Search for the cell housing the specified text and yield its [X, Y] center coordinate. 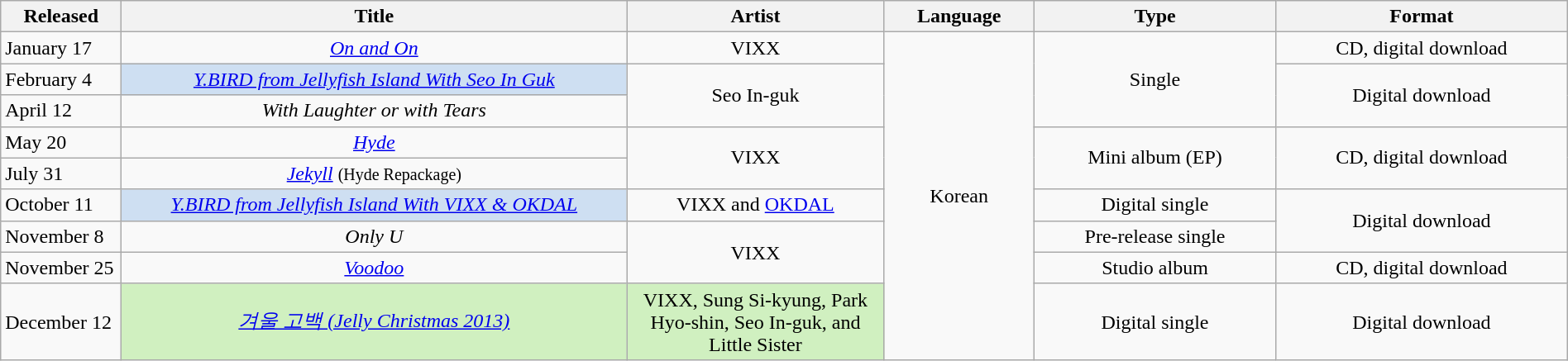
Type [1154, 17]
November 8 [61, 236]
Jekyll (Hyde Repackage) [374, 173]
Artist [756, 17]
Korean [959, 197]
With Laughter or with Tears [374, 111]
Format [1422, 17]
Title [374, 17]
Language [959, 17]
Hyde [374, 142]
July 31 [61, 173]
Y.BIRD from Jellyfish Island With Seo In Guk [374, 79]
Only U [374, 236]
April 12 [61, 111]
Studio album [1154, 268]
October 11 [61, 205]
Single [1154, 79]
February 4 [61, 79]
May 20 [61, 142]
December 12 [61, 321]
Released [61, 17]
겨울 고백 (Jelly Christmas 2013) [374, 321]
January 17 [61, 48]
Pre-release single [1154, 236]
VIXX and OKDAL [756, 205]
Seo In-guk [756, 95]
Mini album (EP) [1154, 158]
On and On [374, 48]
VIXX, Sung Si-kyung, Park Hyo-shin, Seo In-guk, and Little Sister [756, 321]
Voodoo [374, 268]
November 25 [61, 268]
Y.BIRD from Jellyfish Island With VIXX & OKDAL [374, 205]
